Pinpoint the cell where the given text exists, returning its (X, Y) midpoint coordinate. 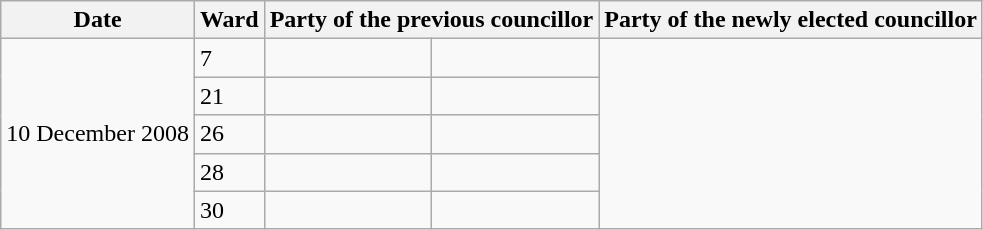
30 (229, 210)
Party of the newly elected councillor (791, 20)
Date (98, 20)
10 December 2008 (98, 134)
Party of the previous councillor (432, 20)
26 (229, 134)
28 (229, 172)
Ward (229, 20)
7 (229, 58)
21 (229, 96)
